From the cell containing the given text, extract its center point as (X, Y) coordinate. 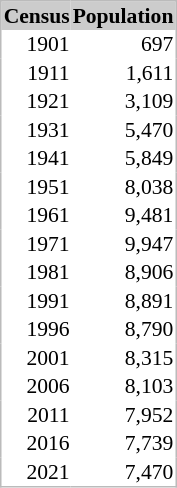
8,038 (124, 186)
8,315 (124, 358)
1921 (36, 101)
1931 (36, 130)
2001 (36, 358)
5,849 (124, 158)
8,891 (124, 300)
697 (124, 44)
1961 (36, 215)
9,947 (124, 244)
3,109 (124, 101)
8,906 (124, 272)
1981 (36, 272)
7,952 (124, 414)
1,611 (124, 72)
9,481 (124, 215)
1951 (36, 186)
7,739 (124, 443)
5,470 (124, 130)
Population (124, 16)
1971 (36, 244)
1996 (36, 329)
1941 (36, 158)
1911 (36, 72)
2021 (36, 472)
2011 (36, 414)
2006 (36, 386)
1901 (36, 44)
7,470 (124, 472)
1991 (36, 300)
Census (36, 16)
2016 (36, 443)
8,790 (124, 329)
8,103 (124, 386)
